From the cell containing the given text, extract its center point as [X, Y] coordinate. 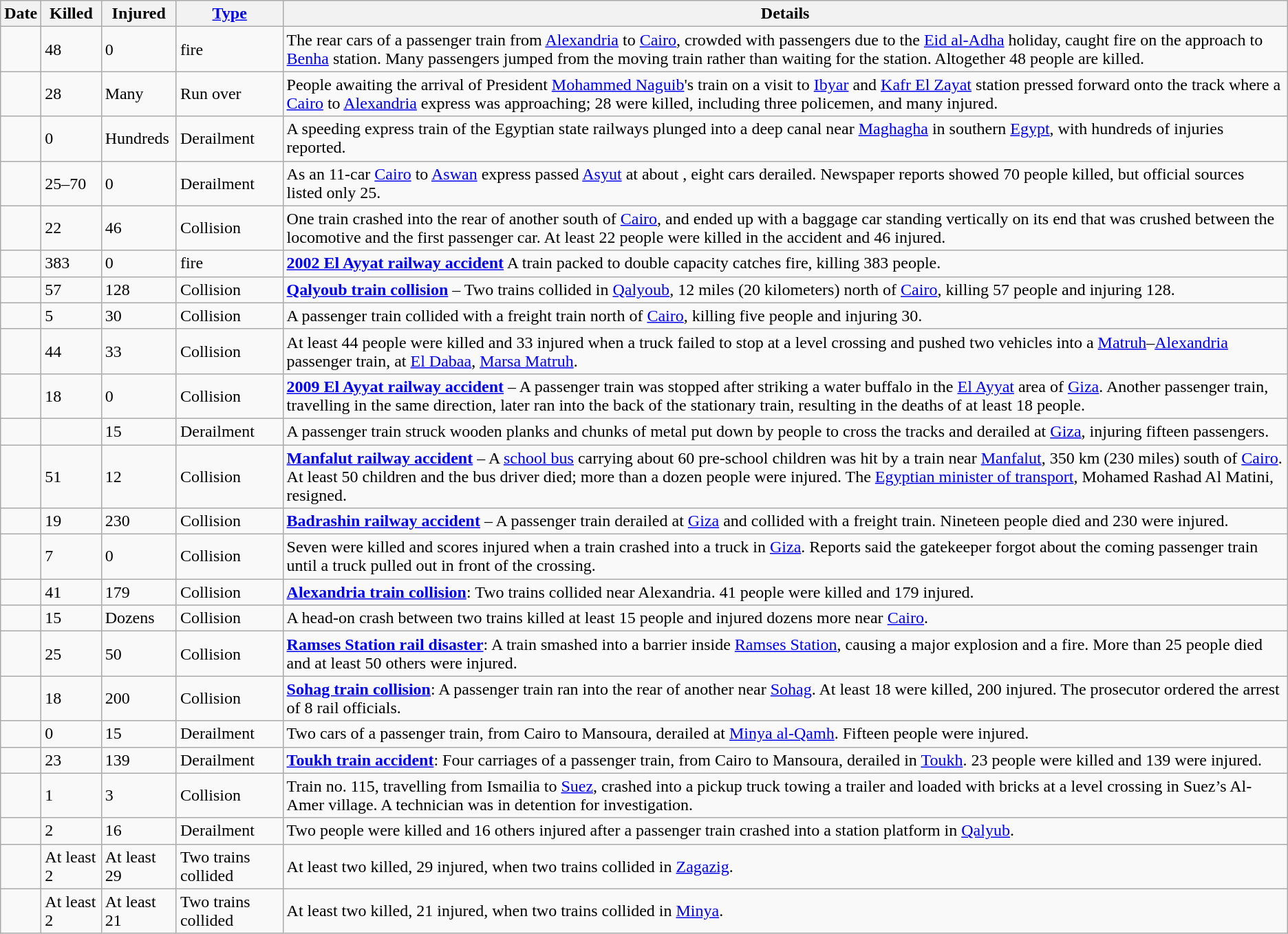
Hundreds [139, 139]
Many [139, 94]
33 [139, 351]
Dozens [139, 618]
Alexandria train collision: Two trains collided near Alexandria. 41 people were killed and 179 injured. [785, 592]
Injured [139, 14]
Date [21, 14]
44 [72, 351]
Two cars of a passenger train, from Cairo to Mansoura, derailed at Minya al-Qamh. Fifteen people were injured. [785, 734]
Killed [72, 14]
Type [230, 14]
128 [139, 290]
Details [785, 14]
28 [72, 94]
2002 El Ayyat railway accident A train packed to double capacity catches fire, killing 383 people. [785, 263]
2 [72, 831]
3 [139, 795]
A passenger train collided with a freight train north of Cairo, killing five people and injuring 30. [785, 316]
19 [72, 521]
Toukh train accident: Four carriages of a passenger train, from Cairo to Mansoura, derailed in Toukh. 23 people were killed and 139 were injured. [785, 760]
Qalyoub train collision – Two trains collided in Qalyoub, 12 miles (20 kilometers) north of Cairo, killing 57 people and injuring 128. [785, 290]
1 [72, 795]
12 [139, 476]
At least 29 [139, 867]
16 [139, 831]
230 [139, 521]
At least two killed, 29 injured, when two trains collided in Zagazig. [785, 867]
30 [139, 316]
25 [72, 653]
Run over [230, 94]
41 [72, 592]
At least two killed, 21 injured, when two trains collided in Minya. [785, 911]
23 [72, 760]
7 [72, 557]
50 [139, 653]
Two people were killed and 16 others injured after a passenger train crashed into a station platform in Qalyub. [785, 831]
51 [72, 476]
A head-on crash between two trains killed at least 15 people and injured dozens more near Cairo. [785, 618]
383 [72, 263]
At least 21 [139, 911]
200 [139, 699]
179 [139, 592]
46 [139, 228]
25–70 [72, 183]
A passenger train struck wooden planks and chunks of metal put down by people to cross the tracks and derailed at Giza, injuring fifteen passengers. [785, 431]
57 [72, 290]
139 [139, 760]
48 [72, 50]
Badrashin railway accident – A passenger train derailed at Giza and collided with a freight train. Nineteen people died and 230 were injured. [785, 521]
5 [72, 316]
22 [72, 228]
